Return [x, y] of the center of cell containing provided text 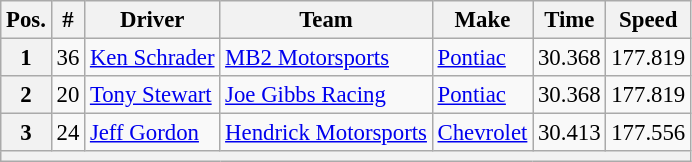
3 [26, 133]
Hendrick Motorsports [326, 133]
Joe Gibbs Racing [326, 95]
Chevrolet [482, 133]
30.413 [570, 133]
177.556 [648, 133]
24 [68, 133]
20 [68, 95]
2 [26, 95]
Tony Stewart [152, 95]
Driver [152, 20]
Make [482, 20]
Ken Schrader [152, 58]
Time [570, 20]
Team [326, 20]
36 [68, 58]
1 [26, 58]
MB2 Motorsports [326, 58]
Speed [648, 20]
# [68, 20]
Pos. [26, 20]
Jeff Gordon [152, 133]
